Scan for the cell matching the given text and deliver its [X, Y] coordinate at center. 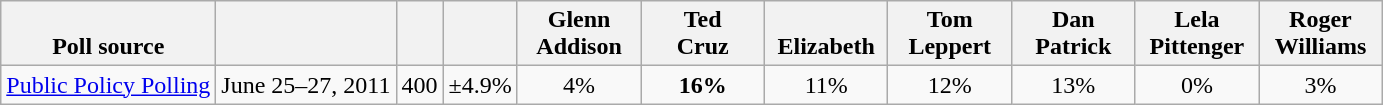
TomLeppert [950, 34]
11% [826, 85]
400 [420, 85]
Poll source [108, 34]
RogerWilliams [1321, 34]
0% [1197, 85]
LelaPittenger [1197, 34]
Public Policy Polling [108, 85]
GlennAddison [579, 34]
13% [1074, 85]
3% [1321, 85]
±4.9% [480, 85]
16% [703, 85]
Elizabeth [826, 34]
4% [579, 85]
12% [950, 85]
TedCruz [703, 34]
DanPatrick [1074, 34]
June 25–27, 2011 [306, 85]
